Return the (X, Y) coordinate for the center point of the cell that contains the specified text.  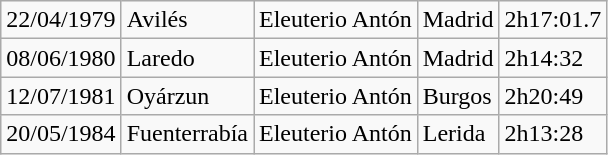
Lerida (458, 134)
2h17:01.7 (553, 20)
2h20:49 (553, 96)
2h14:32 (553, 58)
Avilés (187, 20)
Laredo (187, 58)
Fuenterrabía (187, 134)
12/07/1981 (61, 96)
08/06/1980 (61, 58)
20/05/1984 (61, 134)
Oyárzun (187, 96)
Burgos (458, 96)
22/04/1979 (61, 20)
2h13:28 (553, 134)
